Locate the cell with the specified text and output its [X, Y] center coordinate. 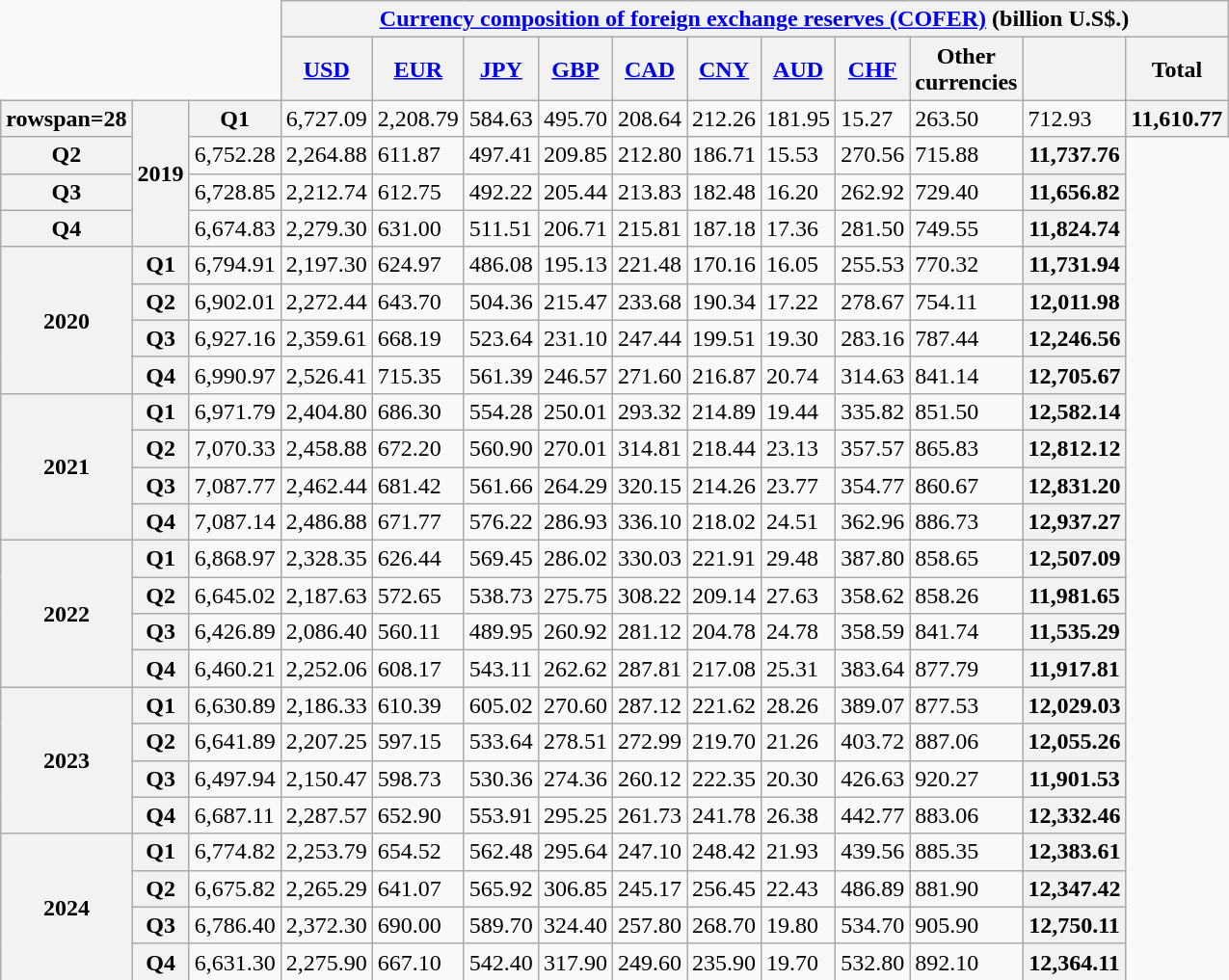
2,404.80 [326, 411]
860.67 [966, 485]
27.63 [798, 596]
314.81 [650, 448]
631.00 [418, 228]
247.10 [650, 852]
295.64 [574, 852]
362.96 [873, 522]
2,462.44 [326, 485]
668.19 [418, 338]
6,497.94 [235, 779]
6,752.28 [235, 155]
841.74 [966, 632]
6,641.89 [235, 742]
892.10 [966, 962]
22.43 [798, 888]
268.70 [725, 925]
383.64 [873, 669]
317.90 [574, 962]
754.11 [966, 302]
270.01 [574, 448]
2,265.29 [326, 888]
AUD [798, 69]
2,207.25 [326, 742]
6,971.79 [235, 411]
749.55 [966, 228]
2,526.41 [326, 375]
554.28 [501, 411]
233.68 [650, 302]
246.57 [574, 375]
320.15 [650, 485]
6,631.30 [235, 962]
6,645.02 [235, 596]
235.90 [725, 962]
330.03 [650, 559]
610.39 [418, 705]
264.29 [574, 485]
213.83 [650, 192]
2,253.79 [326, 852]
426.63 [873, 779]
274.36 [574, 779]
12,011.98 [1074, 302]
877.79 [966, 669]
6,675.82 [235, 888]
561.66 [501, 485]
308.22 [650, 596]
584.63 [501, 119]
15.53 [798, 155]
486.08 [501, 265]
715.35 [418, 375]
12,332.46 [1074, 815]
6,990.97 [235, 375]
281.12 [650, 632]
261.73 [650, 815]
335.82 [873, 411]
671.77 [418, 522]
2019 [160, 173]
23.13 [798, 448]
181.95 [798, 119]
209.14 [725, 596]
195.13 [574, 265]
439.56 [873, 852]
576.22 [501, 522]
256.45 [725, 888]
905.90 [966, 925]
23.77 [798, 485]
186.71 [725, 155]
11,824.74 [1074, 228]
598.73 [418, 779]
278.67 [873, 302]
286.02 [574, 559]
589.70 [501, 925]
597.15 [418, 742]
504.36 [501, 302]
2,264.88 [326, 155]
712.93 [1074, 119]
221.91 [725, 559]
293.32 [650, 411]
270.56 [873, 155]
2,150.47 [326, 779]
6,774.82 [235, 852]
218.02 [725, 522]
218.44 [725, 448]
306.85 [574, 888]
489.95 [501, 632]
215.47 [574, 302]
358.62 [873, 596]
19.70 [798, 962]
21.93 [798, 852]
770.32 [966, 265]
270.60 [574, 705]
12,750.11 [1074, 925]
USD [326, 69]
11,917.81 [1074, 669]
6,786.40 [235, 925]
28.26 [798, 705]
215.81 [650, 228]
885.35 [966, 852]
250.01 [574, 411]
543.11 [501, 669]
605.02 [501, 705]
2024 [67, 907]
2,279.30 [326, 228]
19.30 [798, 338]
11,981.65 [1074, 596]
357.57 [873, 448]
2,186.33 [326, 705]
19.44 [798, 411]
7,070.33 [235, 448]
187.18 [725, 228]
2,252.06 [326, 669]
20.30 [798, 779]
6,868.97 [235, 559]
530.36 [501, 779]
6,927.16 [235, 338]
199.51 [725, 338]
287.81 [650, 669]
2,372.30 [326, 925]
883.06 [966, 815]
248.42 [725, 852]
532.80 [873, 962]
6,630.89 [235, 705]
271.60 [650, 375]
533.64 [501, 742]
681.42 [418, 485]
25.31 [798, 669]
221.48 [650, 265]
247.44 [650, 338]
17.36 [798, 228]
11,901.53 [1074, 779]
6,902.01 [235, 302]
2,208.79 [418, 119]
572.65 [418, 596]
249.60 [650, 962]
858.26 [966, 596]
286.93 [574, 522]
260.12 [650, 779]
2,328.35 [326, 559]
17.22 [798, 302]
190.34 [725, 302]
2,197.30 [326, 265]
538.73 [501, 596]
12,029.03 [1074, 705]
497.41 [501, 155]
920.27 [966, 779]
208.64 [650, 119]
560.11 [418, 632]
652.90 [418, 815]
12,831.20 [1074, 485]
205.44 [574, 192]
12,246.56 [1074, 338]
275.75 [574, 596]
403.72 [873, 742]
6,794.91 [235, 265]
643.70 [418, 302]
12,507.09 [1074, 559]
523.64 [501, 338]
561.39 [501, 375]
CNY [725, 69]
CHF [873, 69]
560.90 [501, 448]
241.78 [725, 815]
858.65 [966, 559]
841.14 [966, 375]
11,731.94 [1074, 265]
324.40 [574, 925]
12,364.11 [1074, 962]
787.44 [966, 338]
12,582.14 [1074, 411]
JPY [501, 69]
389.07 [873, 705]
715.88 [966, 155]
336.10 [650, 522]
2,086.40 [326, 632]
851.50 [966, 411]
19.80 [798, 925]
886.73 [966, 522]
354.77 [873, 485]
442.77 [873, 815]
2,275.90 [326, 962]
16.05 [798, 265]
877.53 [966, 705]
690.00 [418, 925]
26.38 [798, 815]
2,187.63 [326, 596]
672.20 [418, 448]
212.80 [650, 155]
262.92 [873, 192]
214.89 [725, 411]
2,359.61 [326, 338]
6,727.09 [326, 119]
6,460.21 [235, 669]
7,087.14 [235, 522]
Total [1177, 69]
2,458.88 [326, 448]
20.74 [798, 375]
15.27 [873, 119]
2021 [67, 466]
534.70 [873, 925]
24.78 [798, 632]
24.51 [798, 522]
2,287.57 [326, 815]
654.52 [418, 852]
865.83 [966, 448]
CAD [650, 69]
295.25 [574, 815]
542.40 [501, 962]
231.10 [574, 338]
686.30 [418, 411]
6,687.11 [235, 815]
12,705.67 [1074, 375]
667.10 [418, 962]
217.08 [725, 669]
262.62 [574, 669]
2,486.88 [326, 522]
729.40 [966, 192]
11,656.82 [1074, 192]
170.16 [725, 265]
12,055.26 [1074, 742]
495.70 [574, 119]
245.17 [650, 888]
612.75 [418, 192]
rowspan=28 [67, 119]
11,610.77 [1177, 119]
2,272.44 [326, 302]
553.91 [501, 815]
2022 [67, 614]
263.50 [966, 119]
492.22 [501, 192]
12,812.12 [1074, 448]
887.06 [966, 742]
204.78 [725, 632]
624.97 [418, 265]
222.35 [725, 779]
278.51 [574, 742]
21.26 [798, 742]
221.62 [725, 705]
11,737.76 [1074, 155]
562.48 [501, 852]
881.90 [966, 888]
6,674.83 [235, 228]
16.20 [798, 192]
358.59 [873, 632]
2020 [67, 320]
219.70 [725, 742]
209.85 [574, 155]
11,535.29 [1074, 632]
486.89 [873, 888]
214.26 [725, 485]
387.80 [873, 559]
281.50 [873, 228]
257.80 [650, 925]
29.48 [798, 559]
287.12 [650, 705]
206.71 [574, 228]
641.07 [418, 888]
260.92 [574, 632]
272.99 [650, 742]
2,212.74 [326, 192]
255.53 [873, 265]
511.51 [501, 228]
7,087.77 [235, 485]
314.63 [873, 375]
608.17 [418, 669]
GBP [574, 69]
12,383.61 [1074, 852]
6,426.89 [235, 632]
2023 [67, 760]
6,728.85 [235, 192]
Othercurrencies [966, 69]
212.26 [725, 119]
565.92 [501, 888]
12,937.27 [1074, 522]
216.87 [725, 375]
626.44 [418, 559]
611.87 [418, 155]
283.16 [873, 338]
182.48 [725, 192]
Currency composition of foreign exchange reserves (COFER) (billion U.S$.) [754, 19]
569.45 [501, 559]
12,347.42 [1074, 888]
EUR [418, 69]
